Identify which cell holds the provided text, then report its [X, Y] central coordinate. 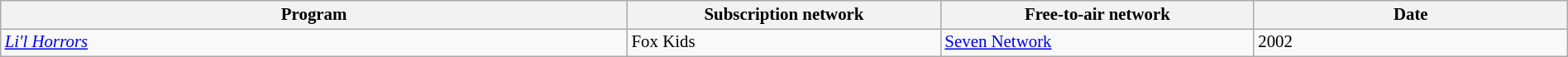
Free-to-air network [1097, 15]
Date [1411, 15]
Subscription network [784, 15]
Fox Kids [784, 42]
Program [314, 15]
2002 [1411, 42]
Li'l Horrors [314, 42]
Seven Network [1097, 42]
